Pinpoint the cell where the given text exists, returning its (x, y) midpoint coordinate. 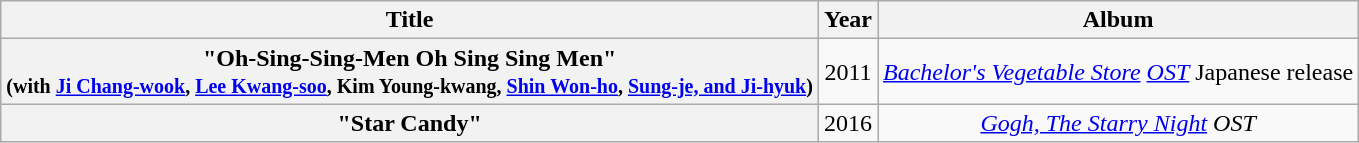
2016 (848, 123)
Gogh, The Starry Night OST (1118, 123)
Year (848, 20)
"Star Candy" (410, 123)
2011 (848, 72)
Album (1118, 20)
Bachelor's Vegetable Store OST Japanese release (1118, 72)
Title (410, 20)
"Oh-Sing-Sing-Men Oh Sing Sing Men" (with Ji Chang-wook, Lee Kwang-soo, Kim Young-kwang, Shin Won-ho, Sung-je, and Ji-hyuk) (410, 72)
